Provide the [X, Y] coordinate of the cell's center where the given text is located.  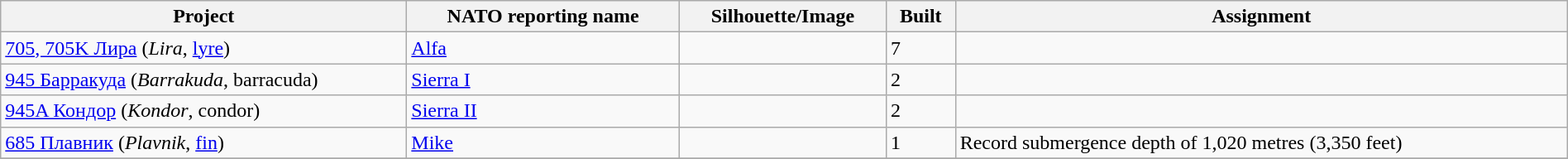
Mike [543, 142]
7 [920, 48]
Built [920, 17]
NATO reporting name [543, 17]
945 Барракуда (Barrakuda, barracuda) [203, 79]
Record submergence depth of 1,020 metres (3,350 feet) [1261, 142]
Sierra II [543, 111]
Project [203, 17]
Alfa [543, 48]
Assignment [1261, 17]
Sierra I [543, 79]
Silhouette/Image [782, 17]
1 [920, 142]
945A Кондор (Kondor, condor) [203, 111]
685 Плавник (Plavnik, fin) [203, 142]
705, 705K Лира (Lira, lyre) [203, 48]
